From the cell containing the given text, extract its center point as (x, y) coordinate. 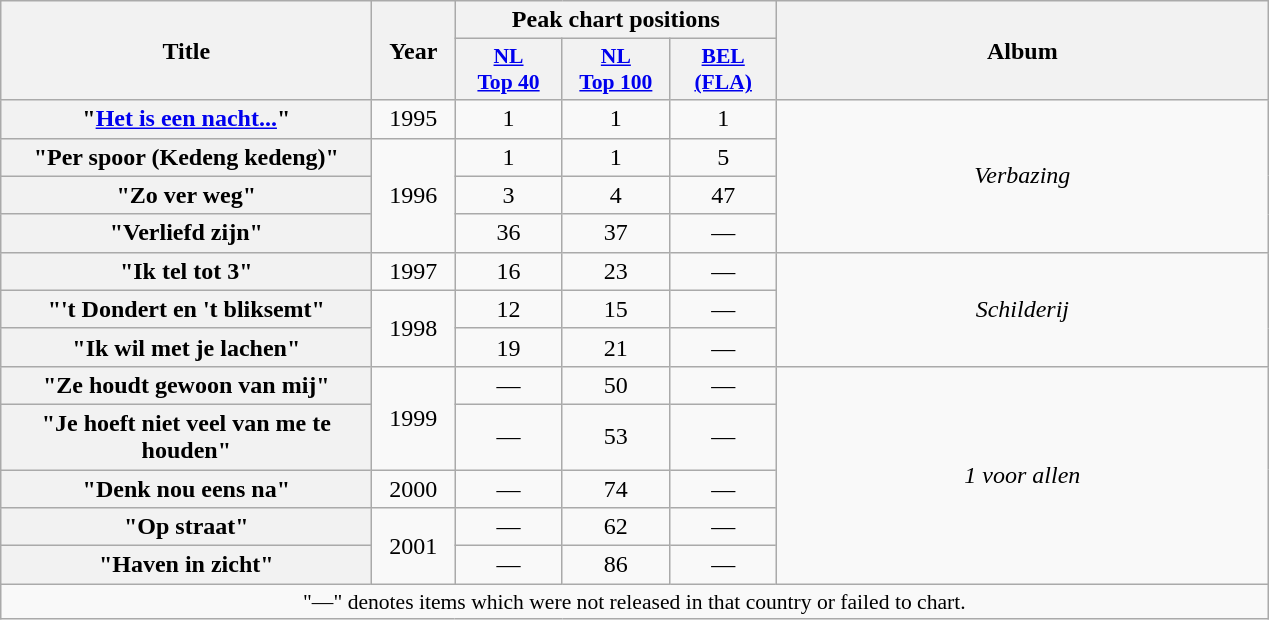
Title (186, 50)
21 (616, 347)
4 (616, 195)
12 (508, 309)
19 (508, 347)
"Per spoor (Kedeng kedeng)" (186, 157)
74 (616, 489)
47 (724, 195)
36 (508, 233)
"Ik tel tot 3" (186, 271)
2000 (414, 489)
"Je hoeft niet veel van me te houden" (186, 436)
"Ze houdt gewoon van mij" (186, 385)
"Het is een nacht..." (186, 119)
Verbazing (1022, 176)
"Op straat" (186, 527)
1998 (414, 328)
3 (508, 195)
1996 (414, 195)
1 voor allen (1022, 474)
53 (616, 436)
Album (1022, 50)
"Zo ver weg" (186, 195)
"Ik wil met je lachen" (186, 347)
"'t Dondert en 't bliksemt" (186, 309)
37 (616, 233)
15 (616, 309)
2001 (414, 546)
"Denk nou eens na" (186, 489)
1995 (414, 119)
Year (414, 50)
Peak chart positions (616, 20)
Schilderij (1022, 309)
5 (724, 157)
NLTop 100 (616, 70)
16 (508, 271)
86 (616, 565)
50 (616, 385)
NLTop 40 (508, 70)
23 (616, 271)
1997 (414, 271)
"Haven in zicht" (186, 565)
"Verliefd zijn" (186, 233)
1999 (414, 418)
BEL(FLA) (724, 70)
"—" denotes items which were not released in that country or failed to chart. (634, 602)
62 (616, 527)
